Extract the (X, Y) coordinate from the center of the cell holding the provided text.  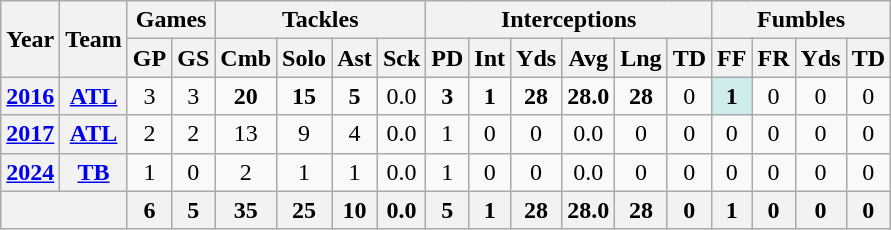
Int (490, 58)
25 (304, 210)
4 (355, 134)
9 (304, 134)
Ast (355, 58)
15 (304, 96)
GP (149, 58)
Games (170, 20)
Team (94, 39)
2016 (30, 96)
Tackles (320, 20)
PD (448, 58)
Interceptions (569, 20)
Lng (641, 58)
GS (194, 58)
Fumbles (802, 20)
2017 (30, 134)
Cmb (246, 58)
FF (732, 58)
Avg (588, 58)
Sck (401, 58)
20 (246, 96)
TB (94, 172)
10 (355, 210)
13 (246, 134)
6 (149, 210)
Year (30, 39)
FR (774, 58)
Solo (304, 58)
35 (246, 210)
2024 (30, 172)
